Find where the given text appears and provide that cell's center as [x, y] coordinate. 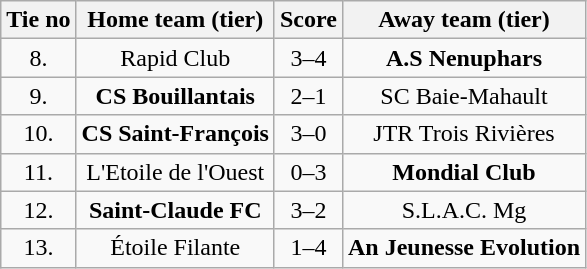
3–2 [308, 210]
9. [38, 96]
3–0 [308, 134]
Home team (tier) [175, 20]
JTR Trois Rivières [464, 134]
2–1 [308, 96]
0–3 [308, 172]
Score [308, 20]
1–4 [308, 248]
12. [38, 210]
CS Saint-François [175, 134]
Tie no [38, 20]
Étoile Filante [175, 248]
10. [38, 134]
8. [38, 58]
SC Baie-Mahault [464, 96]
S.L.A.C. Mg [464, 210]
CS Bouillantais [175, 96]
Rapid Club [175, 58]
L'Etoile de l'Ouest [175, 172]
13. [38, 248]
3–4 [308, 58]
Away team (tier) [464, 20]
11. [38, 172]
Mondial Club [464, 172]
A.S Nenuphars [464, 58]
An Jeunesse Evolution [464, 248]
Saint-Claude FC [175, 210]
